Locate the cell with the specified text and output its (X, Y) center coordinate. 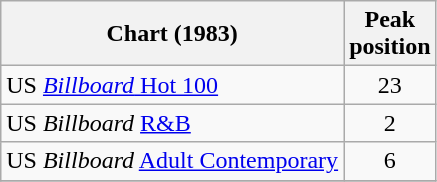
US Billboard R&B (172, 123)
23 (390, 85)
6 (390, 161)
Chart (1983) (172, 34)
Peakposition (390, 34)
US Billboard Hot 100 (172, 85)
2 (390, 123)
US Billboard Adult Contemporary (172, 161)
